Scan for the cell matching the given text and deliver its [X, Y] coordinate at center. 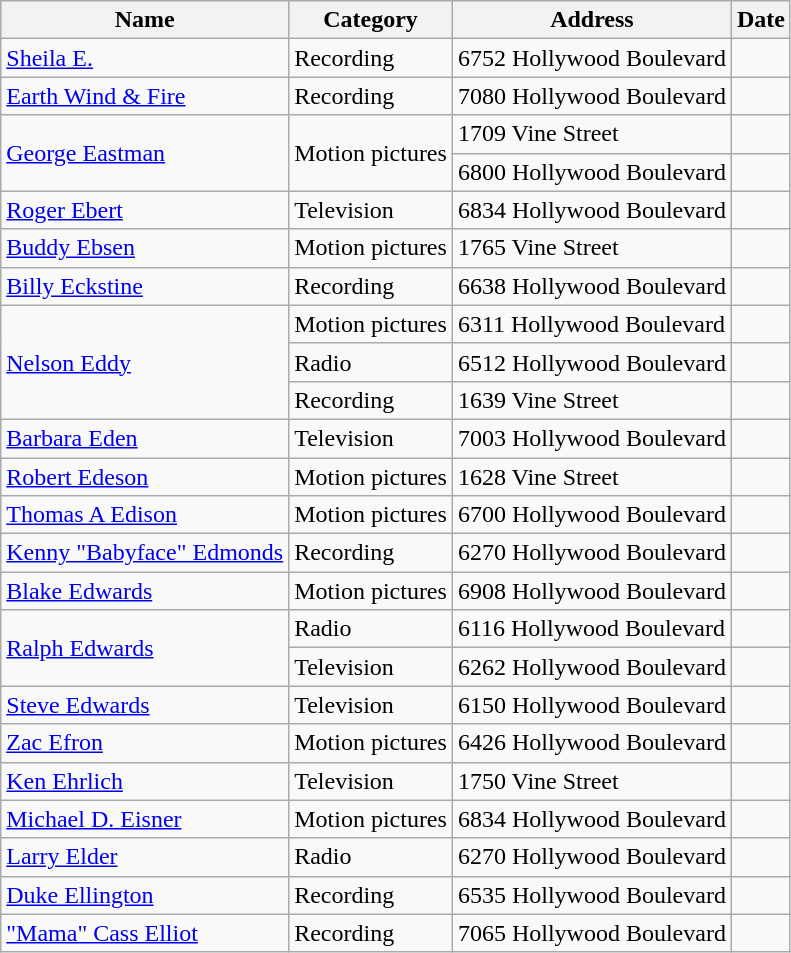
1750 Vine Street [592, 781]
1765 Vine Street [592, 248]
George Eastman [145, 153]
6150 Hollywood Boulevard [592, 705]
7065 Hollywood Boulevard [592, 933]
6638 Hollywood Boulevard [592, 286]
Duke Ellington [145, 895]
Robert Edeson [145, 477]
6535 Hollywood Boulevard [592, 895]
Steve Edwards [145, 705]
1709 Vine Street [592, 134]
1639 Vine Street [592, 400]
Earth Wind & Fire [145, 96]
6800 Hollywood Boulevard [592, 172]
Category [371, 20]
6426 Hollywood Boulevard [592, 743]
Barbara Eden [145, 438]
Billy Eckstine [145, 286]
Zac Efron [145, 743]
Sheila E. [145, 58]
Name [145, 20]
Kenny "Babyface" Edmonds [145, 553]
"Mama" Cass Elliot [145, 933]
Thomas A Edison [145, 515]
Ralph Edwards [145, 648]
6512 Hollywood Boulevard [592, 362]
6116 Hollywood Boulevard [592, 629]
Michael D. Eisner [145, 819]
Blake Edwards [145, 591]
6311 Hollywood Boulevard [592, 324]
7003 Hollywood Boulevard [592, 438]
6752 Hollywood Boulevard [592, 58]
Buddy Ebsen [145, 248]
6700 Hollywood Boulevard [592, 515]
Ken Ehrlich [145, 781]
Larry Elder [145, 857]
1628 Vine Street [592, 477]
Address [592, 20]
Roger Ebert [145, 210]
Date [760, 20]
6908 Hollywood Boulevard [592, 591]
Nelson Eddy [145, 362]
7080 Hollywood Boulevard [592, 96]
6262 Hollywood Boulevard [592, 667]
